Locate the cell with the specified text and output its (x, y) center coordinate. 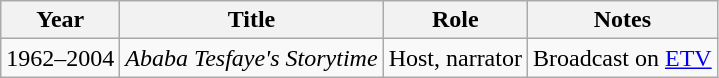
1962–2004 (60, 58)
Ababa Tesfaye's Storytime (252, 58)
Title (252, 20)
Broadcast on ETV (622, 58)
Host, narrator (455, 58)
Year (60, 20)
Notes (622, 20)
Role (455, 20)
